Capture the cell that displays the provided text and extract its (X, Y) central coordinate. 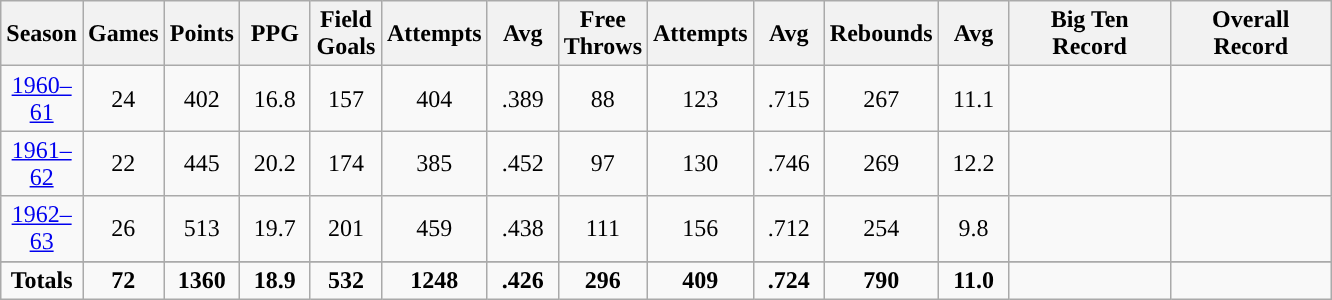
.452 (522, 164)
385 (434, 164)
16.8 (274, 98)
1360 (202, 280)
156 (701, 228)
1961–62 (42, 164)
157 (346, 98)
72 (123, 280)
.746 (788, 164)
PPG (274, 34)
Rebounds (881, 34)
790 (881, 280)
Big Ten Record (1090, 34)
18.9 (274, 280)
1960–61 (42, 98)
11.0 (974, 280)
20.2 (274, 164)
22 (123, 164)
130 (701, 164)
Free Throws (602, 34)
513 (202, 228)
Points (202, 34)
.712 (788, 228)
.426 (522, 280)
.389 (522, 98)
254 (881, 228)
111 (602, 228)
459 (434, 228)
Season (42, 34)
Games (123, 34)
296 (602, 280)
Overall Record (1250, 34)
409 (701, 280)
1962–63 (42, 228)
267 (881, 98)
Totals (42, 280)
11.1 (974, 98)
97 (602, 164)
Field Goals (346, 34)
269 (881, 164)
1248 (434, 280)
88 (602, 98)
.438 (522, 228)
402 (202, 98)
532 (346, 280)
201 (346, 228)
.724 (788, 280)
9.8 (974, 228)
19.7 (274, 228)
404 (434, 98)
12.2 (974, 164)
24 (123, 98)
26 (123, 228)
.715 (788, 98)
123 (701, 98)
445 (202, 164)
174 (346, 164)
